Locate the cell with the specified text and output its [x, y] center coordinate. 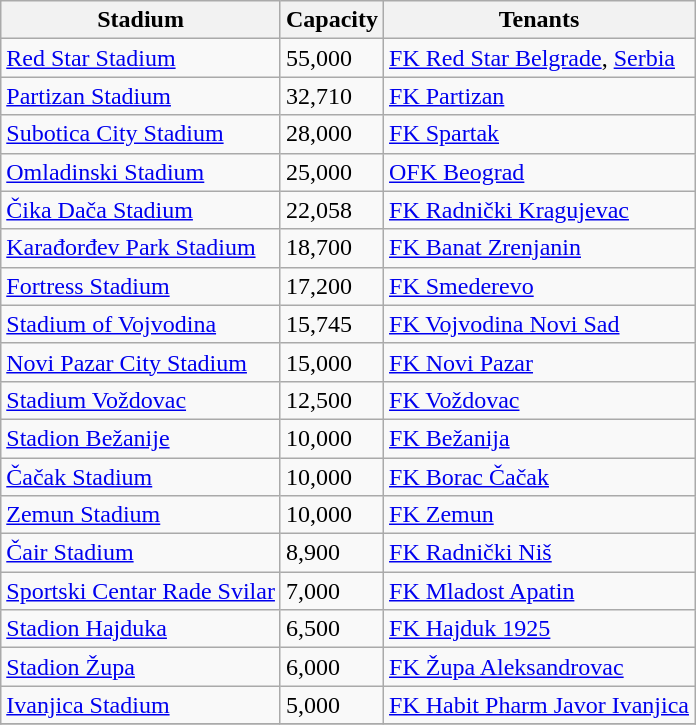
Partizan Stadium [141, 96]
FK Banat Zrenjanin [540, 248]
Stadion Župa [141, 667]
Stadion Bežanije [141, 438]
FK Partizan [540, 96]
12,500 [332, 400]
FK Radnički Kragujevac [540, 210]
FK Voždovac [540, 400]
Stadion Hajduka [141, 629]
5,000 [332, 705]
FK Red Star Belgrade, Serbia [540, 58]
Red Star Stadium [141, 58]
FK Župa Aleksandrovac [540, 667]
OFK Beograd [540, 172]
17,200 [332, 286]
Subotica City Stadium [141, 134]
8,900 [332, 553]
FK Zemun [540, 515]
55,000 [332, 58]
FK Radnički Niš [540, 553]
FK Smederevo [540, 286]
7,000 [332, 591]
Čair Stadium [141, 553]
Ivanjica Stadium [141, 705]
FK Vojvodina Novi Sad [540, 324]
FK Spartak [540, 134]
Sportski Centar Rade Svilar [141, 591]
6,500 [332, 629]
6,000 [332, 667]
Stadium Voždovac [141, 400]
Capacity [332, 20]
Novi Pazar City Stadium [141, 362]
FK Novi Pazar [540, 362]
Čika Dača Stadium [141, 210]
18,700 [332, 248]
28,000 [332, 134]
FK Bežanija [540, 438]
Čačak Stadium [141, 477]
Stadium [141, 20]
Zemun Stadium [141, 515]
15,000 [332, 362]
Stadium of Vojvodina [141, 324]
FK Habit Pharm Javor Ivanjica [540, 705]
15,745 [332, 324]
25,000 [332, 172]
FK Borac Čačak [540, 477]
32,710 [332, 96]
Omladinski Stadium [141, 172]
Fortress Stadium [141, 286]
Tenants [540, 20]
22,058 [332, 210]
FK Mladost Apatin [540, 591]
Karađorđev Park Stadium [141, 248]
FK Hajduk 1925 [540, 629]
